Identify which cell holds the provided text, then report its (X, Y) central coordinate. 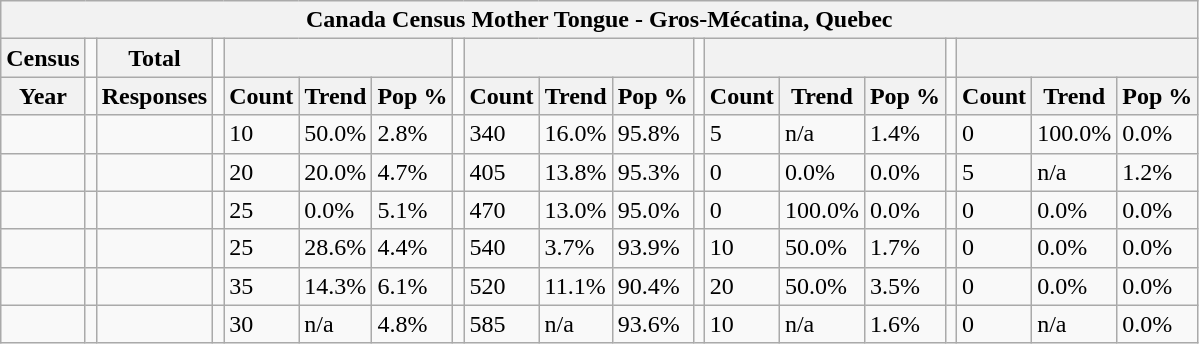
30 (262, 324)
4.4% (412, 248)
540 (502, 248)
4.7% (412, 172)
340 (502, 134)
13.8% (576, 172)
90.4% (652, 286)
4.8% (412, 324)
2.8% (412, 134)
28.6% (336, 248)
16.0% (576, 134)
Total (154, 58)
3.7% (576, 248)
5.1% (412, 210)
Canada Census Mother Tongue - Gros-Mécatina, Quebec (600, 20)
1.6% (904, 324)
470 (502, 210)
1.7% (904, 248)
3.5% (904, 286)
520 (502, 286)
1.4% (904, 134)
93.6% (652, 324)
95.0% (652, 210)
95.3% (652, 172)
Census (43, 58)
585 (502, 324)
Responses (154, 96)
13.0% (576, 210)
6.1% (412, 286)
14.3% (336, 286)
95.8% (652, 134)
405 (502, 172)
11.1% (576, 286)
1.2% (1158, 172)
35 (262, 286)
20.0% (336, 172)
Year (43, 96)
93.9% (652, 248)
